Provide the [X, Y] coordinate of the cell's center where the given text is located.  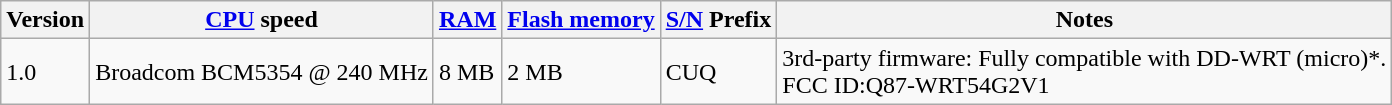
2 MB [581, 72]
RAM [467, 20]
1.0 [46, 72]
S/N Prefix [718, 20]
CPU speed [262, 20]
8 MB [467, 72]
Broadcom BCM5354 @ 240 MHz [262, 72]
3rd-party firmware: Fully compatible with DD-WRT (micro)*.FCC ID:Q87-WRT54G2V1 [1084, 72]
Notes [1084, 20]
Version [46, 20]
Flash memory [581, 20]
CUQ [718, 72]
